Search for the cell housing the specified text and yield its (X, Y) center coordinate. 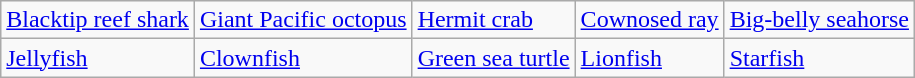
Clownfish (303, 58)
Giant Pacific octopus (303, 20)
Cownosed ray (650, 20)
Green sea turtle (494, 58)
Big-belly seahorse (819, 20)
Lionfish (650, 58)
Hermit crab (494, 20)
Starfish (819, 58)
Blacktip reef shark (98, 20)
Jellyfish (98, 58)
